Extract the [x, y] coordinate from the center of the cell holding the provided text.  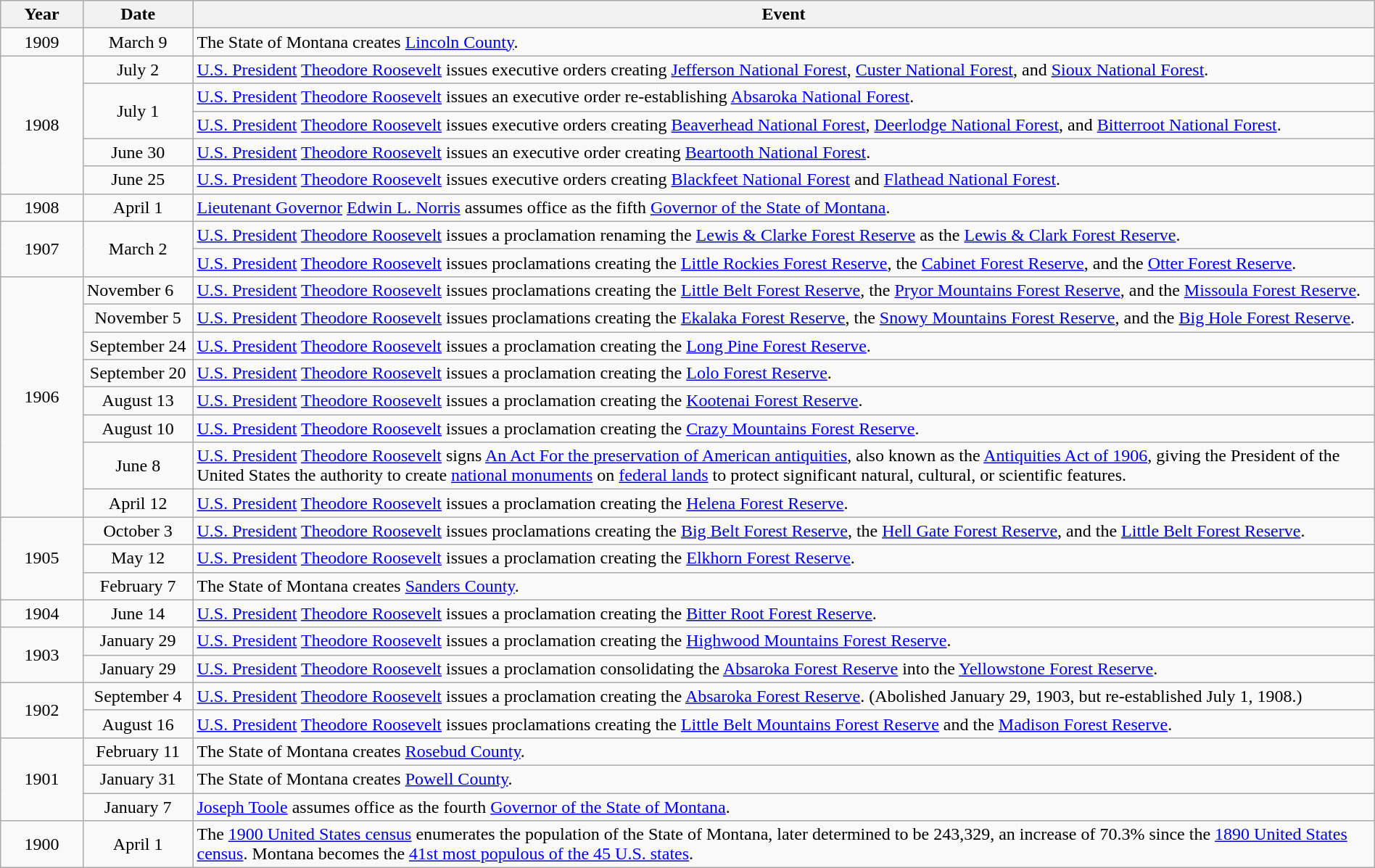
1909 [42, 42]
August 16 [138, 724]
U.S. President Theodore Roosevelt issues executive orders creating Blackfeet National Forest and Flathead National Forest. [783, 180]
U.S. President Theodore Roosevelt issues a proclamation creating the Long Pine Forest Reserve. [783, 346]
The State of Montana creates Powell County. [783, 779]
U.S. President Theodore Roosevelt issues a proclamation creating the Elkhorn Forest Reserve. [783, 558]
U.S. President Theodore Roosevelt issues a proclamation renaming the Lewis & Clarke Forest Reserve as the Lewis & Clark Forest Reserve. [783, 235]
Year [42, 15]
1903 [42, 655]
U.S. President Theodore Roosevelt issues a proclamation creating the Lolo Forest Reserve. [783, 373]
Joseph Toole assumes office as the fourth Governor of the State of Montana. [783, 807]
The State of Montana creates Rosebud County. [783, 751]
U.S. President Theodore Roosevelt issues executive orders creating Jefferson National Forest, Custer National Forest, and Sioux National Forest. [783, 70]
August 10 [138, 429]
June 8 [138, 466]
U.S. President Theodore Roosevelt issues a proclamation creating the Highwood Mountains Forest Reserve. [783, 641]
U.S. President Theodore Roosevelt issues a proclamation consolidating the Absaroka Forest Reserve into the Yellowstone Forest Reserve. [783, 669]
The State of Montana creates Lincoln County. [783, 42]
January 31 [138, 779]
July 2 [138, 70]
U.S. President Theodore Roosevelt issues an executive order creating Beartooth National Forest. [783, 152]
April 12 [138, 503]
May 12 [138, 558]
1906 [42, 397]
Lieutenant Governor Edwin L. Norris assumes office as the fifth Governor of the State of Montana. [783, 207]
June 14 [138, 613]
1905 [42, 558]
January 7 [138, 807]
September 20 [138, 373]
September 24 [138, 346]
The State of Montana creates Sanders County. [783, 586]
1904 [42, 613]
October 3 [138, 531]
February 11 [138, 751]
June 30 [138, 152]
November 5 [138, 318]
September 4 [138, 696]
August 13 [138, 401]
U.S. President Theodore Roosevelt issues a proclamation creating the Helena Forest Reserve. [783, 503]
November 6 [138, 290]
U.S. President Theodore Roosevelt issues proclamations creating the Little Belt Mountains Forest Reserve and the Madison Forest Reserve. [783, 724]
1901 [42, 779]
February 7 [138, 586]
June 25 [138, 180]
1900 [42, 844]
1907 [42, 249]
Date [138, 15]
U.S. President Theodore Roosevelt issues a proclamation creating the Bitter Root Forest Reserve. [783, 613]
U.S. President Theodore Roosevelt issues a proclamation creating the Crazy Mountains Forest Reserve. [783, 429]
March 2 [138, 249]
U.S. President Theodore Roosevelt issues an executive order re-establishing Absaroka National Forest. [783, 97]
July 1 [138, 111]
Event [783, 15]
March 9 [138, 42]
1902 [42, 710]
U.S. President Theodore Roosevelt issues a proclamation creating the Kootenai Forest Reserve. [783, 401]
